Find where the given text appears and provide that cell's center as (X, Y) coordinate. 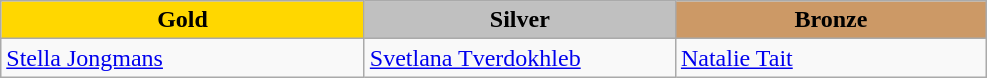
Silver (520, 20)
Natalie Tait (830, 58)
Bronze (830, 20)
Svetlana Tverdokhleb (520, 58)
Gold (183, 20)
Stella Jongmans (183, 58)
